Output the (X, Y) coordinate of the center of the cell containing the given text.  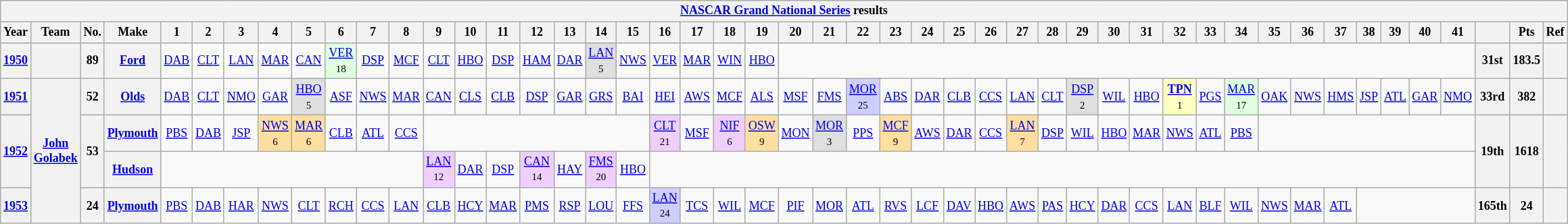
1618 (1527, 151)
25 (959, 32)
Hudson (133, 169)
FFS (633, 206)
382 (1527, 97)
RVS (895, 206)
183.5 (1527, 61)
3 (241, 32)
28 (1053, 32)
31 (1147, 32)
HEI (665, 97)
36 (1308, 32)
9 (439, 32)
LOU (601, 206)
52 (92, 97)
33 (1210, 32)
16 (665, 32)
53 (92, 151)
DSP2 (1082, 97)
19 (761, 32)
35 (1275, 32)
PGS (1210, 97)
18 (730, 32)
PPS (863, 133)
NASCAR Grand National Series results (784, 11)
BLF (1210, 206)
10 (471, 32)
OSW9 (761, 133)
ASF (341, 97)
89 (92, 61)
7 (373, 32)
13 (569, 32)
NWS6 (275, 133)
37 (1341, 32)
HAR (241, 206)
27 (1022, 32)
MOR25 (863, 97)
Make (133, 32)
ABS (895, 97)
Ref (1555, 32)
32 (1179, 32)
LAN7 (1022, 133)
CAN14 (537, 169)
ALS (761, 97)
HAM (537, 61)
TPN1 (1179, 97)
1952 (16, 151)
HBO5 (309, 97)
15 (633, 32)
MON (795, 133)
5 (309, 32)
19th (1492, 151)
2 (208, 32)
LAN12 (439, 169)
FMS20 (601, 169)
38 (1369, 32)
RCH (341, 206)
41 (1458, 32)
MCF9 (895, 133)
LAN5 (601, 61)
34 (1241, 32)
26 (991, 32)
FMS (830, 97)
John Golabek (55, 151)
BAI (633, 97)
17 (697, 32)
1953 (16, 206)
6 (341, 32)
CLT21 (665, 133)
VER (665, 61)
LCF (928, 206)
165th (1492, 206)
23 (895, 32)
8 (406, 32)
HMS (1341, 97)
Year (16, 32)
TCS (697, 206)
Pts (1527, 32)
1 (177, 32)
MOR (830, 206)
DAV (959, 206)
GRS (601, 97)
PAS (1053, 206)
RSP (569, 206)
22 (863, 32)
No. (92, 32)
14 (601, 32)
VER18 (341, 61)
PIF (795, 206)
31st (1492, 61)
LAN24 (665, 206)
MAR17 (1241, 97)
12 (537, 32)
MOR3 (830, 133)
Ford (133, 61)
MAR6 (309, 133)
CLS (471, 97)
4 (275, 32)
NIF6 (730, 133)
40 (1425, 32)
WIN (730, 61)
HAY (569, 169)
11 (503, 32)
29 (1082, 32)
33rd (1492, 97)
1951 (16, 97)
Olds (133, 97)
Team (55, 32)
21 (830, 32)
PMS (537, 206)
1950 (16, 61)
OAK (1275, 97)
30 (1114, 32)
39 (1395, 32)
20 (795, 32)
